Determine the (x, y) coordinate at the center of the cell enclosing the given text.  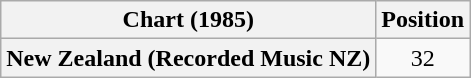
Position (423, 20)
Chart (1985) (188, 20)
32 (423, 58)
New Zealand (Recorded Music NZ) (188, 58)
